Provide the (X, Y) coordinate of the cell's center where the given text is located.  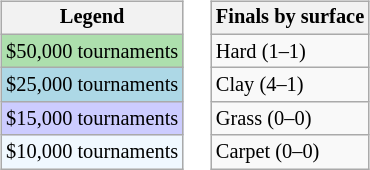
$10,000 tournaments (92, 152)
$25,000 tournaments (92, 85)
Finals by surface (290, 18)
Hard (1–1) (290, 51)
Grass (0–0) (290, 119)
Carpet (0–0) (290, 152)
$50,000 tournaments (92, 51)
$15,000 tournaments (92, 119)
Clay (4–1) (290, 85)
Legend (92, 18)
